Extract the [X, Y] coordinate from the center of the cell holding the provided text.  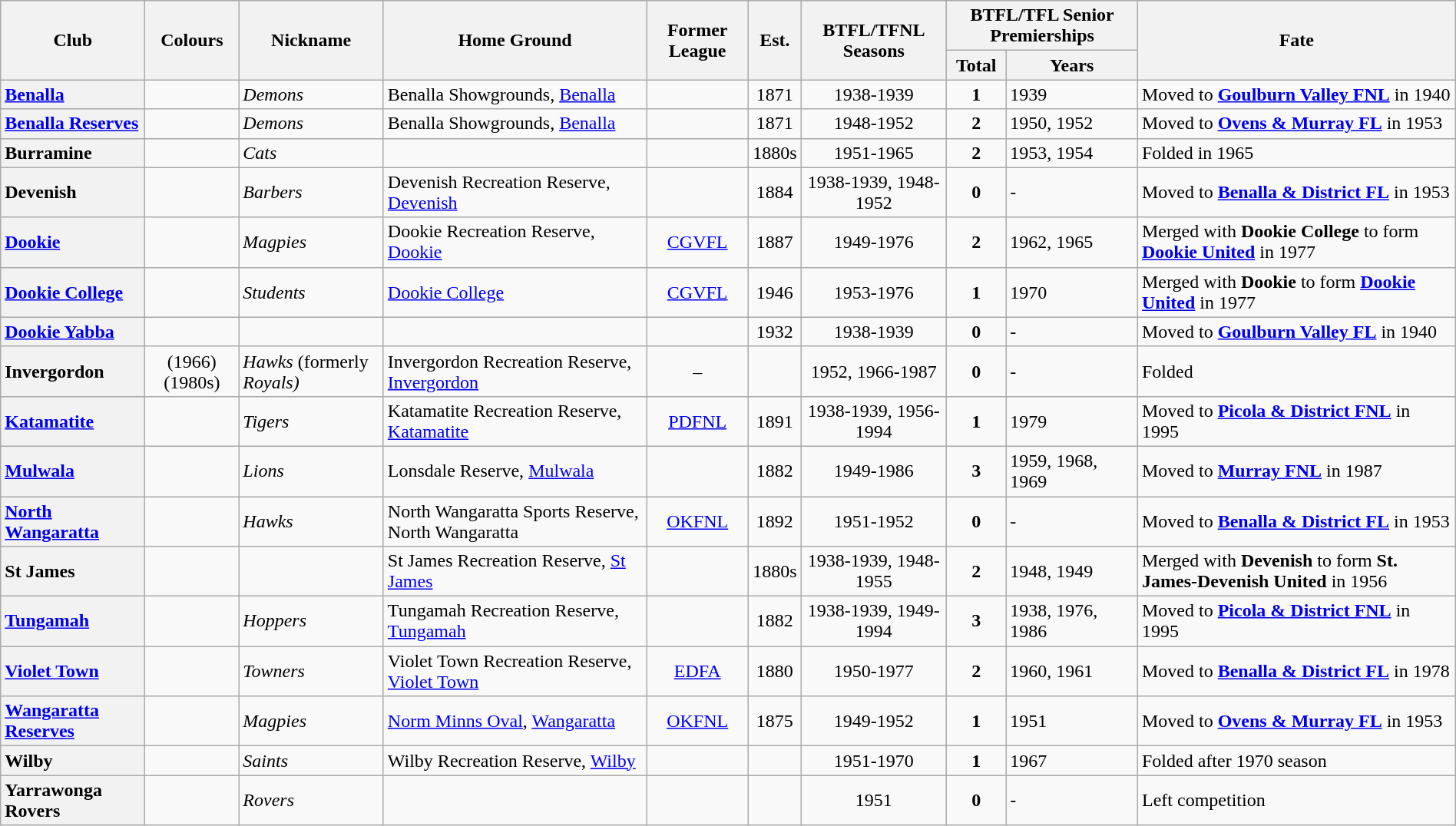
Moved to Goulburn Valley FL in 1940 [1296, 332]
Folded after 1970 season [1296, 761]
1892 [775, 520]
Est. [775, 40]
– [697, 372]
1880 [775, 671]
Katamatite [73, 421]
1950, 1952 [1072, 124]
Moved to Murray FNL in 1987 [1296, 471]
1960, 1961 [1072, 671]
1951-1965 [874, 153]
Saints [311, 761]
Burramine [73, 153]
Merged with Devenish to form St. James-Devenish United in 1956 [1296, 571]
1967 [1072, 761]
Devenish [73, 192]
Lions [311, 471]
1951-1970 [874, 761]
Invergordon [73, 372]
1948-1952 [874, 124]
Cats [311, 153]
1962, 1965 [1072, 243]
Benalla Reserves [73, 124]
1948, 1949 [1072, 571]
1884 [775, 192]
Yarrawonga Rovers [73, 800]
Moved to Benalla & District FL in 1978 [1296, 671]
St James [73, 571]
1950-1977 [874, 671]
Merged with Dookie College to form Dookie United in 1977 [1296, 243]
Left competition [1296, 800]
1959, 1968, 1969 [1072, 471]
Wilby Recreation Reserve, Wilby [515, 761]
Dookie Recreation Reserve, Dookie [515, 243]
Wilby [73, 761]
1949-1976 [874, 243]
1953-1976 [874, 292]
1932 [775, 332]
1938, 1976, 1986 [1072, 622]
Barbers [311, 192]
1949-1952 [874, 722]
Tungamah [73, 622]
Moved to Goulburn Valley FNL in 1940 [1296, 94]
BTFL/TFL Senior Premierships [1043, 26]
Hawks [311, 520]
Devenish Recreation Reserve, Devenish [515, 192]
Former League [697, 40]
(1966)(1980s) [192, 372]
1951-1952 [874, 520]
1938-1939, 1948-1955 [874, 571]
Tigers [311, 421]
Hawks (formerly Royals) [311, 372]
1979 [1072, 421]
1938-1939, 1956-1994 [874, 421]
Folded in 1965 [1296, 153]
1939 [1072, 94]
North Wangaratta Sports Reserve, North Wangaratta [515, 520]
Benalla [73, 94]
1970 [1072, 292]
1887 [775, 243]
Nickname [311, 40]
1952, 1966-1987 [874, 372]
Tungamah Recreation Reserve, Tungamah [515, 622]
Years [1072, 65]
North Wangaratta [73, 520]
Rovers [311, 800]
BTFL/TFNL Seasons [874, 40]
Norm Minns Oval, Wangaratta [515, 722]
Wangaratta Reserves [73, 722]
EDFA [697, 671]
Club [73, 40]
1953, 1954 [1072, 153]
Dookie Yabba [73, 332]
Katamatite Recreation Reserve, Katamatite [515, 421]
1949-1986 [874, 471]
Fate [1296, 40]
Violet Town [73, 671]
St James Recreation Reserve, St James [515, 571]
Towners [311, 671]
Merged with Dookie to form Dookie United in 1977 [1296, 292]
Dookie [73, 243]
1938-1939, 1949-1994 [874, 622]
1875 [775, 722]
Mulwala [73, 471]
Colours [192, 40]
Violet Town Recreation Reserve, Violet Town [515, 671]
Total [977, 65]
Hoppers [311, 622]
1938-1939, 1948-1952 [874, 192]
1946 [775, 292]
1891 [775, 421]
Invergordon Recreation Reserve, Invergordon [515, 372]
Lonsdale Reserve, Mulwala [515, 471]
Folded [1296, 372]
Students [311, 292]
Home Ground [515, 40]
PDFNL [697, 421]
